Pinpoint the cell where the given text exists, returning its (x, y) midpoint coordinate. 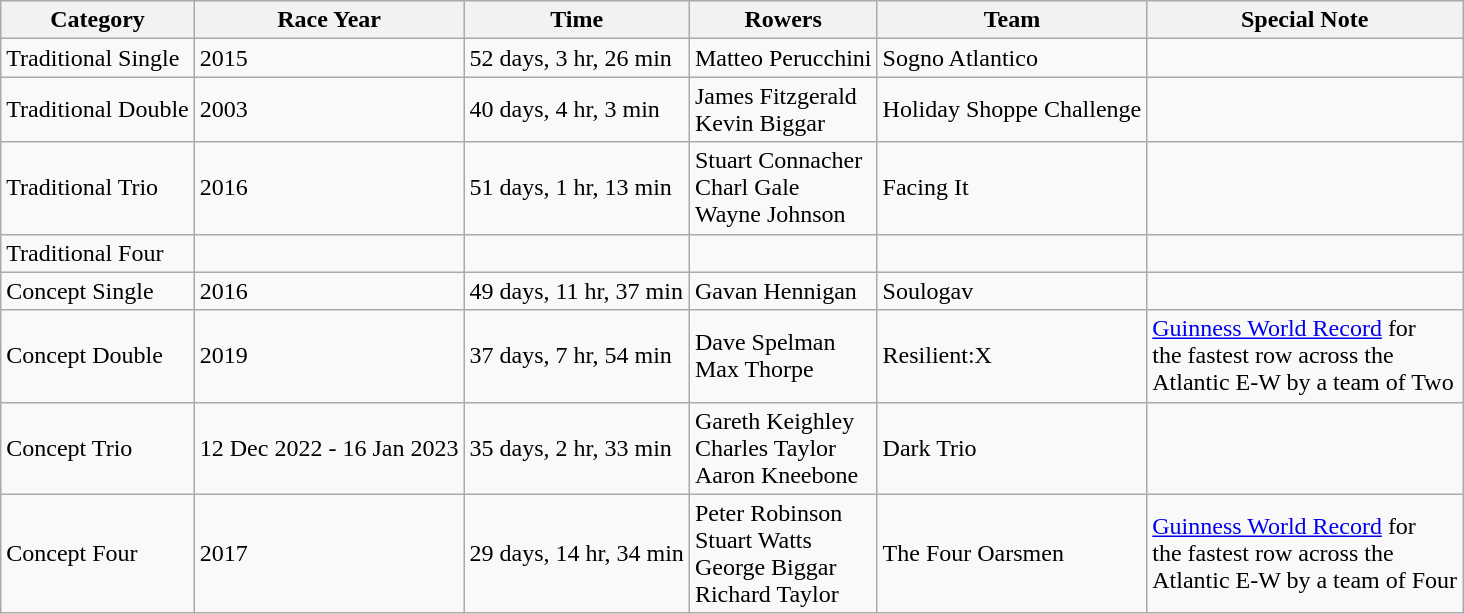
Resilient:X (1012, 356)
2019 (329, 356)
Sogno Atlantico (1012, 58)
Matteo Perucchini (783, 58)
Race Year (329, 20)
52 days, 3 hr, 26 min (576, 58)
Concept Single (98, 291)
2017 (329, 554)
Soulogav (1012, 291)
Traditional Double (98, 110)
The Four Oarsmen (1012, 554)
Peter RobinsonStuart WattsGeorge BiggarRichard Taylor (783, 554)
Special Note (1305, 20)
51 days, 1 hr, 13 min (576, 188)
Traditional Trio (98, 188)
40 days, 4 hr, 3 min (576, 110)
Concept Trio (98, 448)
2003 (329, 110)
37 days, 7 hr, 54 min (576, 356)
Concept Four (98, 554)
Traditional Four (98, 253)
Time (576, 20)
Dark Trio (1012, 448)
49 days, 11 hr, 37 min (576, 291)
Dave SpelmanMax Thorpe (783, 356)
12 Dec 2022 - 16 Jan 2023 (329, 448)
2015 (329, 58)
Concept Double (98, 356)
Guinness World Record forthe fastest row across theAtlantic E-W by a team of Two (1305, 356)
Team (1012, 20)
35 days, 2 hr, 33 min (576, 448)
29 days, 14 hr, 34 min (576, 554)
Traditional Single (98, 58)
Facing It (1012, 188)
Category (98, 20)
Guinness World Record forthe fastest row across theAtlantic E-W by a team of Four (1305, 554)
James FitzgeraldKevin Biggar (783, 110)
Gavan Hennigan (783, 291)
Rowers (783, 20)
Holiday Shoppe Challenge (1012, 110)
Gareth KeighleyCharles TaylorAaron Kneebone (783, 448)
Stuart ConnacherCharl GaleWayne Johnson (783, 188)
